Extract the [x, y] coordinate from the center of the cell holding the provided text.  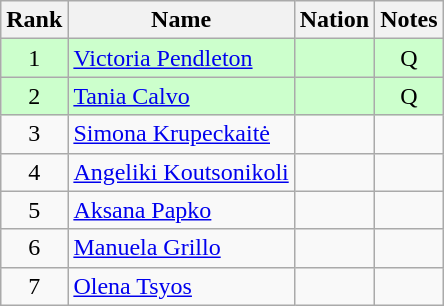
Name [181, 20]
Victoria Pendleton [181, 58]
Angeliki Koutsonikoli [181, 172]
1 [34, 58]
Simona Krupeckaitė [181, 134]
Tania Calvo [181, 96]
Aksana Papko [181, 210]
Rank [34, 20]
3 [34, 134]
Notes [409, 20]
Manuela Grillo [181, 248]
5 [34, 210]
7 [34, 286]
Olena Tsyos [181, 286]
Nation [334, 20]
6 [34, 248]
2 [34, 96]
4 [34, 172]
